Pinpoint the cell where the given text exists, returning its [x, y] midpoint coordinate. 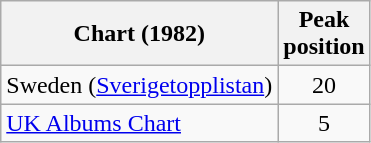
5 [324, 123]
UK Albums Chart [140, 123]
20 [324, 85]
Peakposition [324, 34]
Chart (1982) [140, 34]
Sweden (Sverigetopplistan) [140, 85]
